Pinpoint the cell where the given text exists, returning its (x, y) midpoint coordinate. 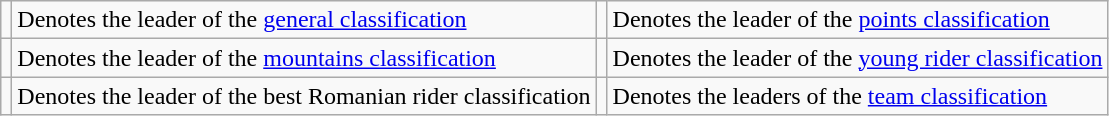
Denotes the leader of the points classification (858, 20)
Denotes the leader of the best Romanian rider classification (304, 96)
Denotes the leader of the general classification (304, 20)
Denotes the leader of the mountains classification (304, 58)
Denotes the leaders of the team classification (858, 96)
Denotes the leader of the young rider classification (858, 58)
